Output the [X, Y] coordinate of the center of the cell containing the given text.  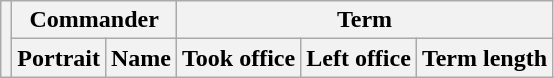
Left office [359, 58]
Portrait [59, 58]
Name [140, 58]
Term [365, 20]
Commander [94, 20]
Took office [239, 58]
Term length [484, 58]
